For the text-containing cell, return its midpoint in (X, Y) coordinate format. 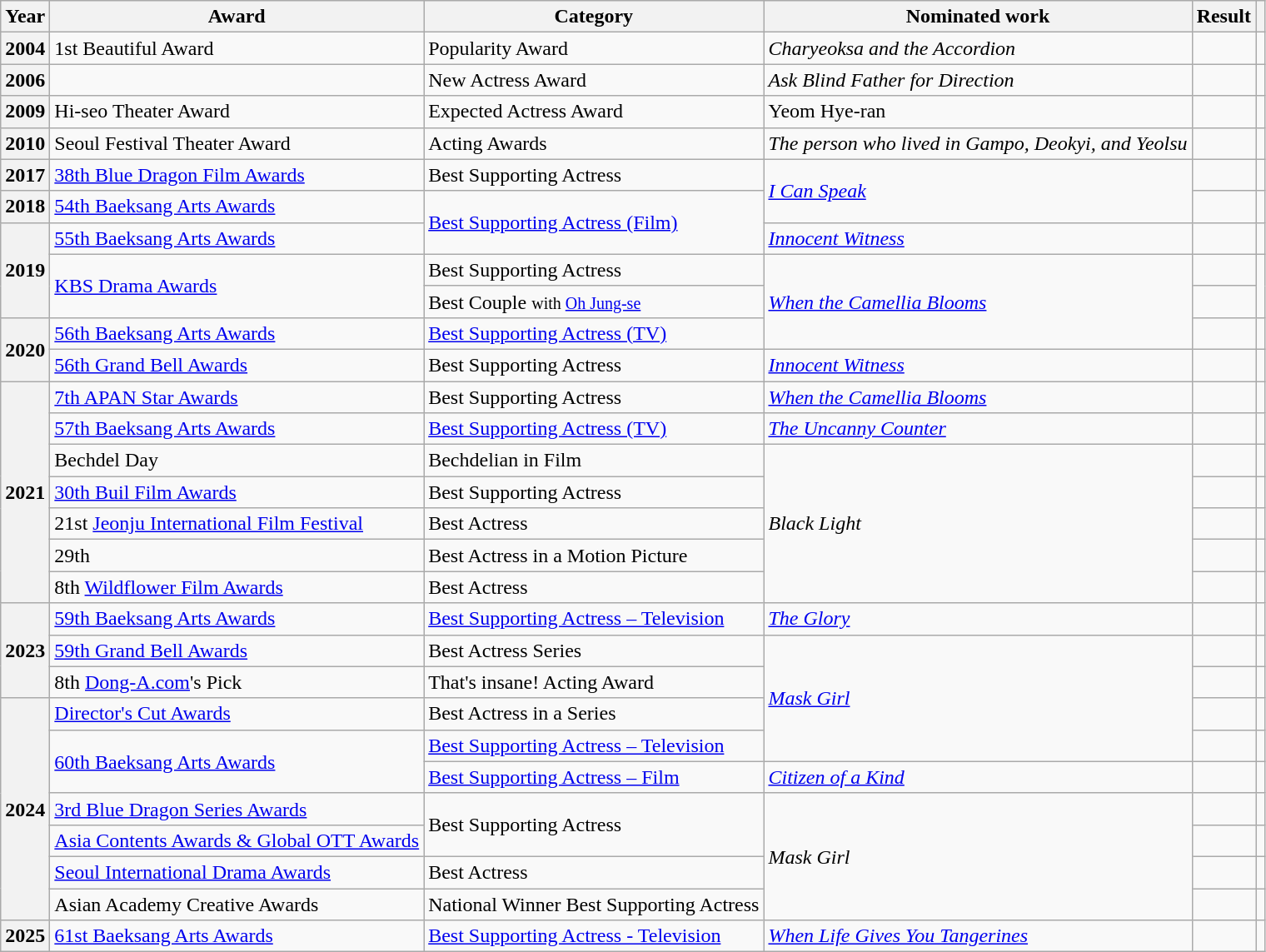
57th Baeksang Arts Awards (237, 429)
2023 (25, 650)
Year (25, 17)
The Uncanny Counter (978, 429)
55th Baeksang Arts Awards (237, 238)
Nominated work (978, 17)
Best Actress in a Motion Picture (594, 556)
Category (594, 17)
National Winner Best Supporting Actress (594, 904)
3rd Blue Dragon Series Awards (237, 809)
2017 (25, 175)
61st Baeksang Arts Awards (237, 936)
New Actress Award (594, 80)
Bechdel Day (237, 461)
Seoul Festival Theater Award (237, 143)
2019 (25, 270)
2025 (25, 936)
Best Actress in a Series (594, 714)
I Can Speak (978, 191)
Best Actress Series (594, 650)
2006 (25, 80)
59th Baeksang Arts Awards (237, 619)
Best Supporting Actress - Television (594, 936)
Best Couple with Oh Jung-se (594, 302)
Bechdelian in Film (594, 461)
Black Light (978, 524)
The Glory (978, 619)
Result (1224, 17)
29th (237, 556)
54th Baeksang Arts Awards (237, 207)
1st Beautiful Award (237, 48)
56th Grand Bell Awards (237, 365)
21st Jeonju International Film Festival (237, 524)
Ask Blind Father for Direction (978, 80)
Expected Actress Award (594, 112)
56th Baeksang Arts Awards (237, 333)
KBS Drama Awards (237, 286)
Yeom Hye-ran (978, 112)
Acting Awards (594, 143)
59th Grand Bell Awards (237, 650)
38th Blue Dragon Film Awards (237, 175)
Asian Academy Creative Awards (237, 904)
2018 (25, 207)
2004 (25, 48)
2021 (25, 492)
Popularity Award (594, 48)
2024 (25, 809)
Director's Cut Awards (237, 714)
Seoul International Drama Awards (237, 872)
2010 (25, 143)
Charyeoksa and the Accordion (978, 48)
Hi-seo Theater Award (237, 112)
That's insane! Acting Award (594, 682)
Asia Contents Awards & Global OTT Awards (237, 840)
Best Supporting Actress (Film) (594, 222)
Award (237, 17)
7th APAN Star Awards (237, 397)
60th Baeksang Arts Awards (237, 761)
Citizen of a Kind (978, 777)
2009 (25, 112)
30th Buil Film Awards (237, 492)
8th Wildflower Film Awards (237, 587)
8th Dong-A.com's Pick (237, 682)
2020 (25, 349)
Best Supporting Actress – Film (594, 777)
When Life Gives You Tangerines (978, 936)
The person who lived in Gampo, Deokyi, and Yeolsu (978, 143)
